Output the (x, y) coordinate of the center of the cell containing the given text.  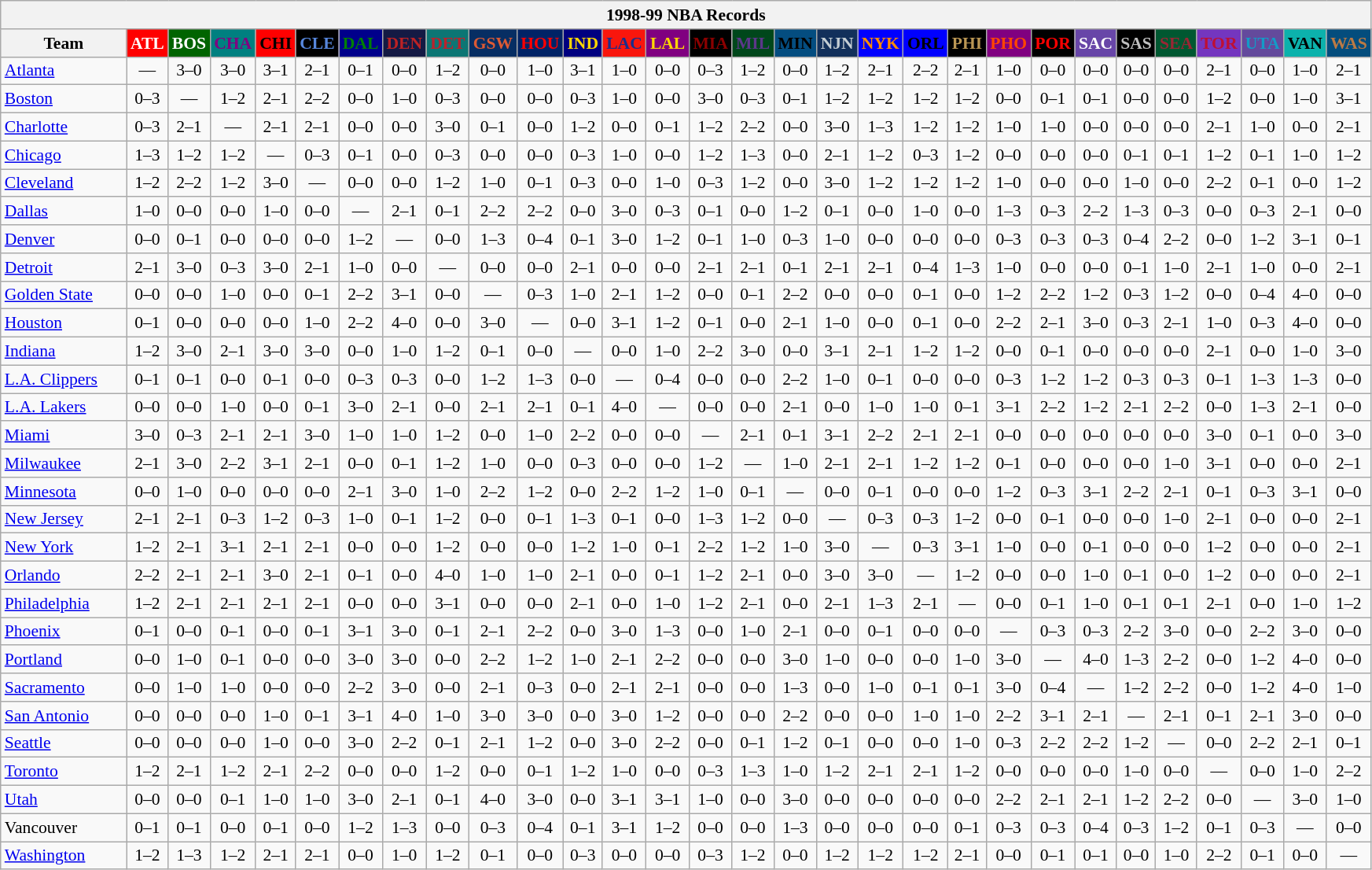
ATL (148, 43)
POR (1053, 43)
UTA (1263, 43)
Denver (64, 239)
DET (448, 43)
Atlanta (64, 71)
TOR (1219, 43)
Indiana (64, 352)
DAL (361, 43)
Phoenix (64, 632)
DEN (404, 43)
Utah (64, 800)
Charlotte (64, 127)
Portland (64, 660)
Miami (64, 436)
BOS (189, 43)
LAC (624, 43)
MIA (710, 43)
SAS (1136, 43)
Minnesota (64, 492)
Philadelphia (64, 603)
Toronto (64, 772)
VAN (1305, 43)
San Antonio (64, 716)
CLE (318, 43)
Vancouver (64, 828)
Sacramento (64, 688)
Detroit (64, 267)
ORL (926, 43)
Dallas (64, 212)
MIL (753, 43)
Chicago (64, 155)
SAC (1096, 43)
PHO (1008, 43)
Houston (64, 323)
NYK (881, 43)
CHI (275, 43)
Milwaukee (64, 463)
Boston (64, 99)
Seattle (64, 743)
Cleveland (64, 183)
NJN (837, 43)
LAL (668, 43)
SEA (1176, 43)
Orlando (64, 576)
Team (64, 43)
Washington (64, 856)
MIN (795, 43)
WAS (1349, 43)
CHA (233, 43)
PHI (967, 43)
L.A. Lakers (64, 407)
New Jersey (64, 519)
HOU (539, 43)
1998-99 NBA Records (686, 15)
New York (64, 547)
GSW (494, 43)
Golden State (64, 295)
L.A. Clippers (64, 379)
IND (583, 43)
